Capture the cell that displays the provided text and extract its (X, Y) central coordinate. 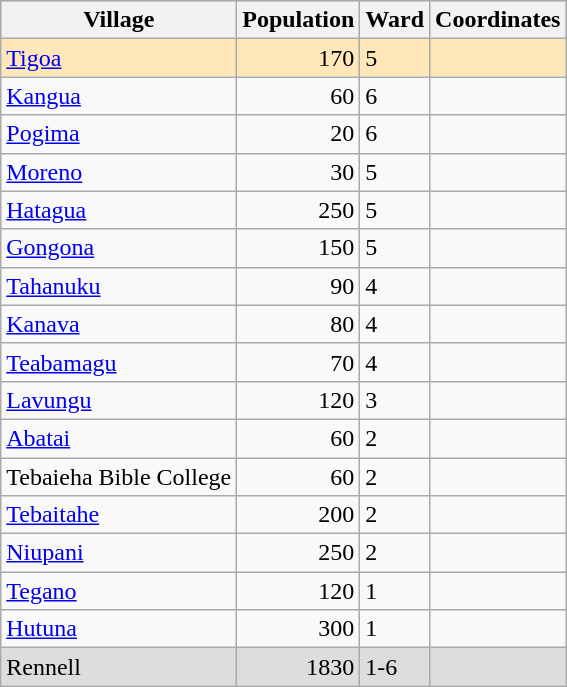
Niupani (119, 553)
Lavungu (119, 400)
30 (298, 172)
Tigoa (119, 58)
Hutuna (119, 629)
Rennell (119, 667)
200 (298, 515)
Teabamagu (119, 362)
1830 (298, 667)
Kangua (119, 96)
Gongona (119, 248)
80 (298, 324)
170 (298, 58)
Moreno (119, 172)
Tegano (119, 591)
Population (298, 20)
Tebaieha Bible College (119, 477)
300 (298, 629)
Kanava (119, 324)
70 (298, 362)
Tahanuku (119, 286)
Tebaitahe (119, 515)
3 (395, 400)
1-6 (395, 667)
20 (298, 134)
90 (298, 286)
150 (298, 248)
Coordinates (498, 20)
Hatagua (119, 210)
Abatai (119, 438)
Pogima (119, 134)
Village (119, 20)
Ward (395, 20)
